Return [x, y] of the center of cell containing provided text 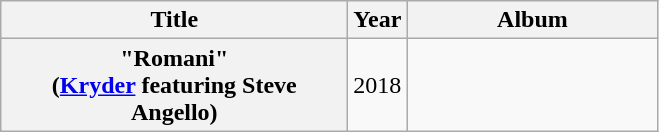
Year [378, 20]
Title [174, 20]
2018 [378, 85]
Album [532, 20]
"Romani"(Kryder featuring Steve Angello) [174, 85]
